Locate the cell with the specified text and output its (x, y) center coordinate. 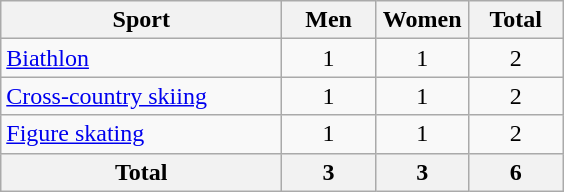
Cross-country skiing (142, 96)
Figure skating (142, 134)
Biathlon (142, 58)
Men (329, 20)
Sport (142, 20)
6 (516, 172)
Women (422, 20)
